Scan for the cell matching the given text and deliver its (X, Y) coordinate at center. 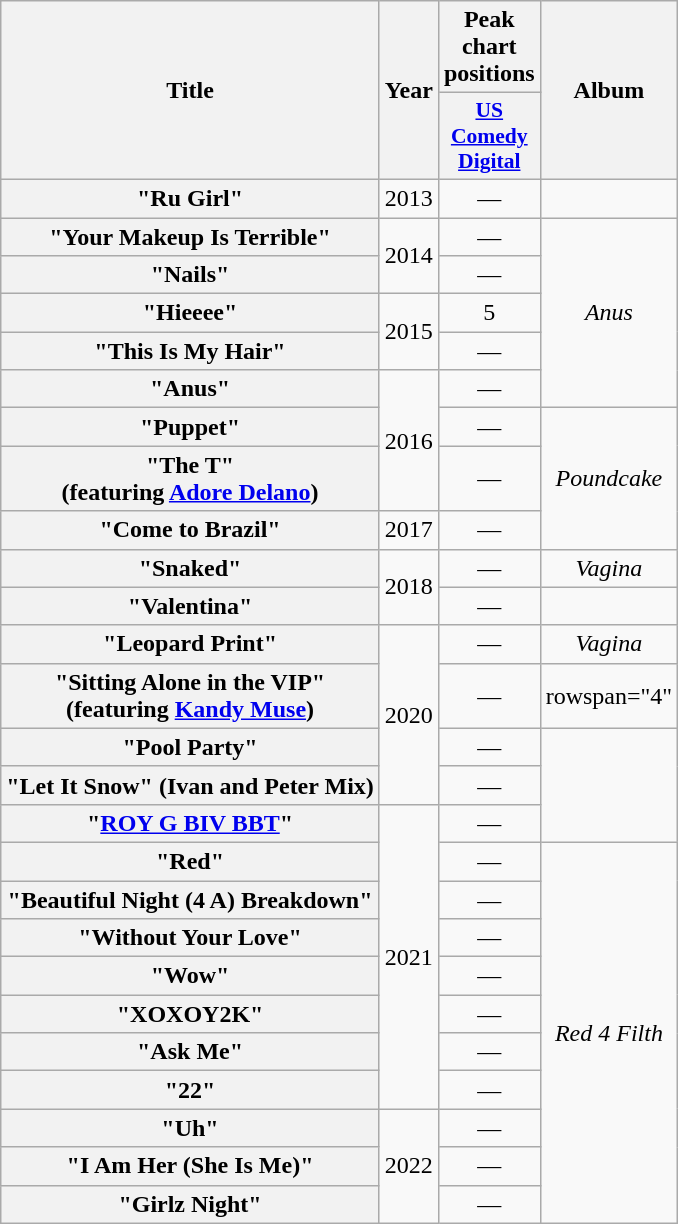
2014 (408, 256)
Red 4 Filth (609, 1032)
"XOXOY2K" (190, 1014)
"Your Makeup Is Terrible" (190, 237)
"Pool Party" (190, 747)
"Ask Me" (190, 1052)
"Leopard Print" (190, 644)
"22" (190, 1090)
"Nails" (190, 275)
"ROY G BIV BBT" (190, 823)
Album (609, 90)
2018 (408, 587)
Anus (609, 313)
"Puppet" (190, 427)
Poundcake (609, 478)
"Sitting Alone in the VIP"(featuring Kandy Muse) (190, 696)
2017 (408, 530)
2015 (408, 332)
"Beautiful Night (4 A) Breakdown" (190, 899)
5 (489, 313)
"Without Your Love" (190, 938)
"This Is My Hair" (190, 351)
"Come to Brazil" (190, 530)
"I Am Her (She Is Me)" (190, 1166)
"Let It Snow" (Ivan and Peter Mix) (190, 785)
"Ru Girl" (190, 198)
"Girlz Night" (190, 1204)
"Hieeee" (190, 313)
"Uh" (190, 1128)
Title (190, 90)
2021 (408, 956)
"Wow" (190, 976)
"Anus" (190, 389)
Year (408, 90)
"Snaked" (190, 568)
"The T"(featuring Adore Delano) (190, 478)
"Valentina" (190, 606)
2016 (408, 440)
2013 (408, 198)
USComedyDigital (489, 136)
"Red" (190, 861)
2022 (408, 1166)
Peak chart positions (489, 47)
2020 (408, 714)
rowspan="4" (609, 696)
